Return the (x, y) coordinate for the center point of the cell that contains the specified text.  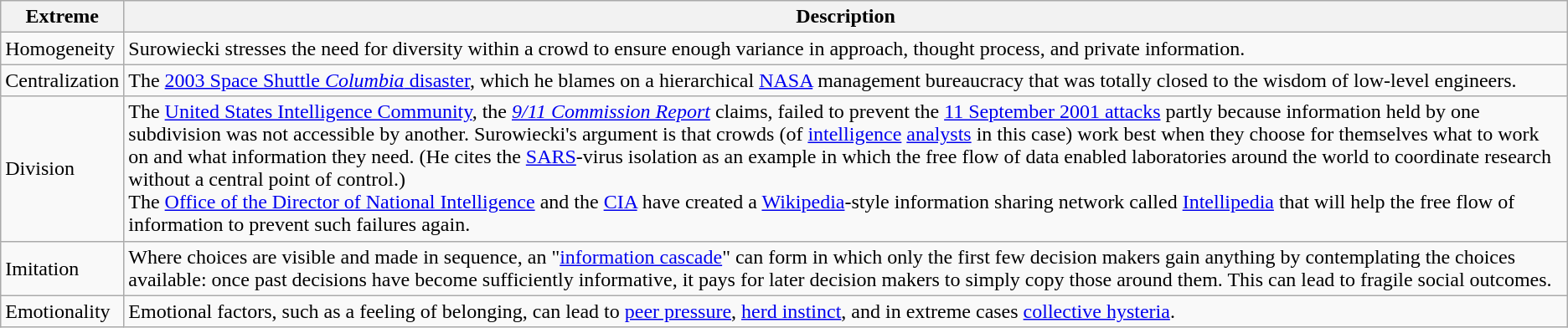
Division (62, 169)
Emotional factors, such as a feeling of belonging, can lead to peer pressure, herd instinct, and in extreme cases collective hysteria. (846, 311)
Imitation (62, 268)
Emotionality (62, 311)
Extreme (62, 17)
Centralization (62, 80)
Description (846, 17)
Homogeneity (62, 49)
Surowiecki stresses the need for diversity within a crowd to ensure enough variance in approach, thought process, and private information. (846, 49)
